Identify which cell holds the provided text, then report its (X, Y) central coordinate. 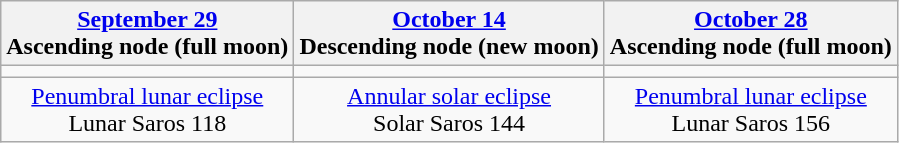
October 14Descending node (new moon) (449, 34)
Penumbral lunar eclipseLunar Saros 156 (750, 110)
October 28Ascending node (full moon) (750, 34)
Annular solar eclipseSolar Saros 144 (449, 110)
September 29Ascending node (full moon) (148, 34)
Penumbral lunar eclipseLunar Saros 118 (148, 110)
